Detect which cell encompasses the target text, then output its [x, y] center coordinate. 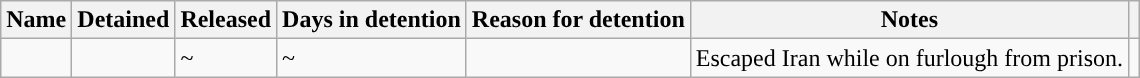
Name [36, 20]
Notes [909, 20]
Released [226, 20]
Escaped Iran while on furlough from prison. [909, 58]
Days in detention [372, 20]
Reason for detention [578, 20]
Detained [124, 20]
